Output the [x, y] coordinate of the center of the cell containing the given text.  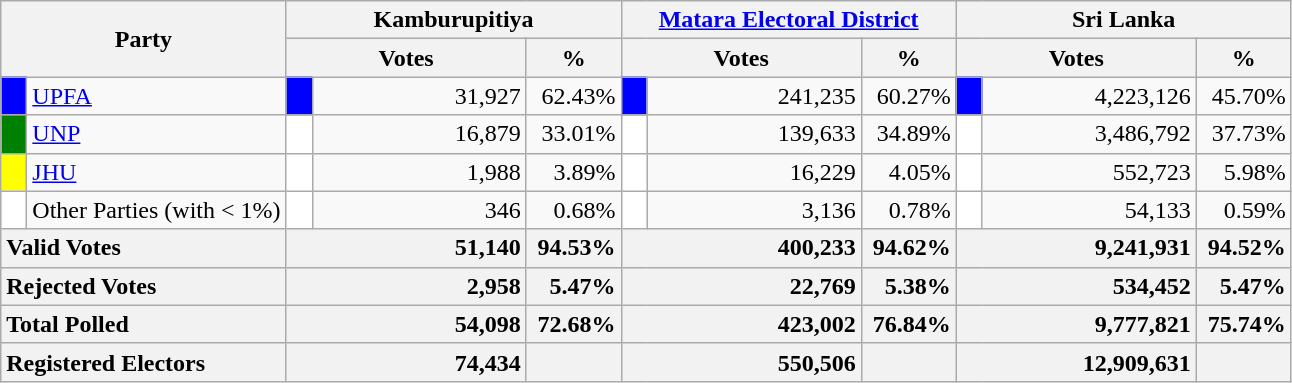
346 [419, 210]
16,229 [754, 172]
0.78% [908, 210]
74,434 [406, 362]
22,769 [741, 286]
76.84% [908, 324]
54,098 [406, 324]
Total Polled [144, 324]
552,723 [1089, 172]
31,927 [419, 96]
Party [144, 39]
75.74% [1244, 324]
3,486,792 [1089, 134]
3.89% [574, 172]
60.27% [908, 96]
0.68% [574, 210]
Matara Electoral District [788, 20]
9,241,931 [1076, 248]
12,909,631 [1076, 362]
9,777,821 [1076, 324]
4,223,126 [1089, 96]
Sri Lanka [1124, 20]
241,235 [754, 96]
5.38% [908, 286]
400,233 [741, 248]
34.89% [908, 134]
94.62% [908, 248]
54,133 [1089, 210]
UPFA [156, 96]
2,958 [406, 286]
16,879 [419, 134]
94.53% [574, 248]
37.73% [1244, 134]
4.05% [908, 172]
72.68% [574, 324]
Registered Electors [144, 362]
534,452 [1076, 286]
139,633 [754, 134]
UNP [156, 134]
Other Parties (with < 1%) [156, 210]
0.59% [1244, 210]
Valid Votes [144, 248]
62.43% [574, 96]
5.98% [1244, 172]
3,136 [754, 210]
51,140 [406, 248]
1,988 [419, 172]
550,506 [741, 362]
JHU [156, 172]
Rejected Votes [144, 286]
423,002 [741, 324]
Kamburupitiya [454, 20]
33.01% [574, 134]
94.52% [1244, 248]
45.70% [1244, 96]
